Find where the given text appears and provide that cell's center as (x, y) coordinate. 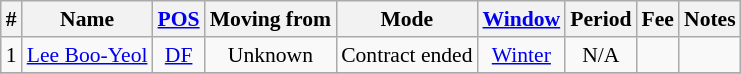
1 (12, 55)
Period (600, 19)
DF (179, 55)
Moving from (270, 19)
Contract ended (406, 55)
Lee Boo-Yeol (88, 55)
N/A (600, 55)
Notes (710, 19)
Fee (657, 19)
# (12, 19)
Name (88, 19)
Winter (521, 55)
Mode (406, 19)
Unknown (270, 55)
Window (521, 19)
POS (179, 19)
